Find where the given text appears and provide that cell's center as [X, Y] coordinate. 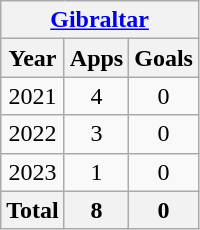
Goals [164, 58]
3 [96, 134]
Apps [96, 58]
Gibraltar [100, 20]
2022 [33, 134]
4 [96, 96]
1 [96, 172]
Year [33, 58]
Total [33, 210]
2023 [33, 172]
2021 [33, 96]
8 [96, 210]
